Capture the cell that displays the provided text and extract its [x, y] central coordinate. 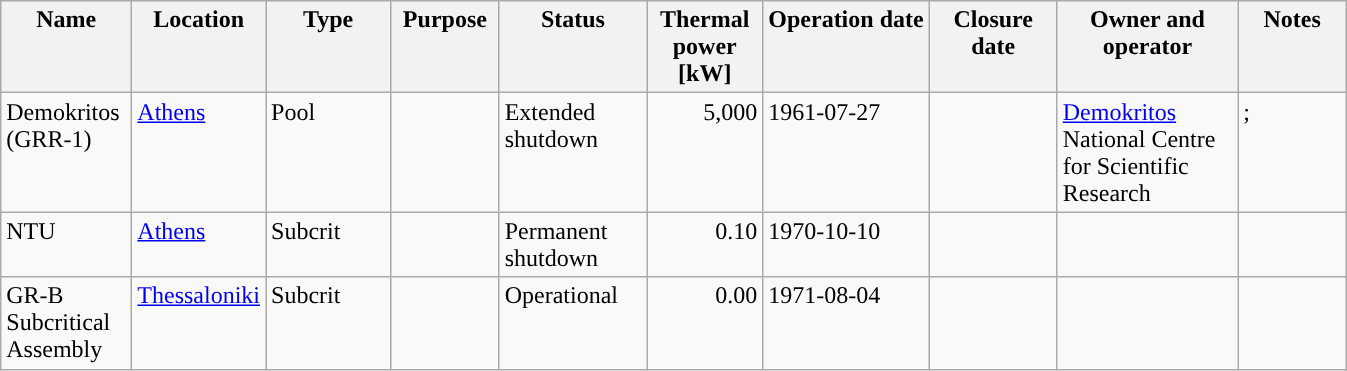
Thermal power [kW] [705, 47]
NTU [66, 244]
GR-B Subcritical Assembly [66, 323]
Pool [328, 152]
Name [66, 47]
; [1292, 152]
1971-08-04 [846, 323]
0.10 [705, 244]
Notes [1292, 47]
Demokritos National Centre for Scientific Research [1148, 152]
Location [199, 47]
5,000 [705, 152]
Purpose [446, 47]
Extended shutdown [573, 152]
0.00 [705, 323]
Thessaloniki [199, 323]
1970-10-10 [846, 244]
Operation date [846, 47]
Operational [573, 323]
Demokritos (GRR-1) [66, 152]
Status [573, 47]
1961-07-27 [846, 152]
Permanent shutdown [573, 244]
Closure date [993, 47]
Owner and operator [1148, 47]
Type [328, 47]
